Return the (X, Y) coordinate for the center point of the cell that contains the specified text.  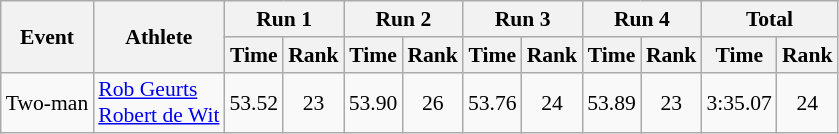
53.52 (254, 102)
Total (769, 19)
Event (48, 36)
Two-man (48, 102)
Athlete (158, 36)
Run 4 (642, 19)
Rob GeurtsRobert de Wit (158, 102)
Run 2 (404, 19)
Run 1 (284, 19)
26 (432, 102)
53.76 (492, 102)
3:35.07 (738, 102)
Run 3 (522, 19)
53.90 (374, 102)
53.89 (612, 102)
